Extract the (X, Y) coordinate from the center of the cell holding the provided text.  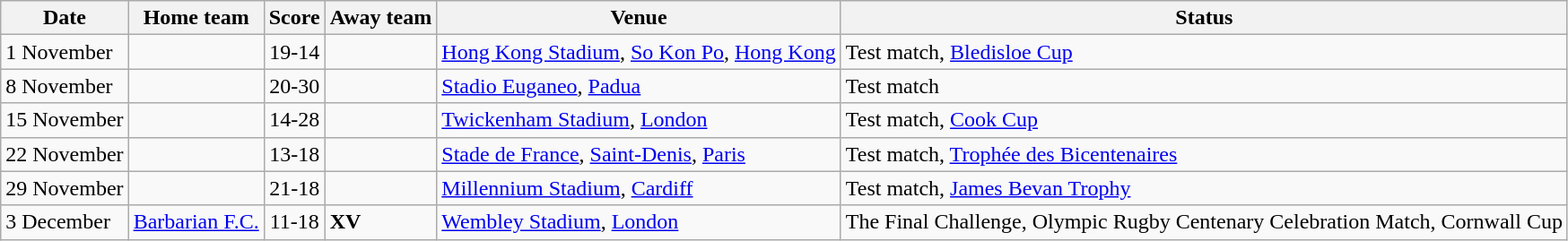
11-18 (294, 222)
19-14 (294, 52)
Test match, Trophée des Bicentenaires (1204, 154)
Home team (196, 18)
8 November (65, 86)
Test match (1204, 86)
Barbarian F.C. (196, 222)
29 November (65, 188)
Hong Kong Stadium, So Kon Po, Hong Kong (639, 52)
Wembley Stadium, London (639, 222)
3 December (65, 222)
XV (380, 222)
20-30 (294, 86)
Test match, James Bevan Trophy (1204, 188)
Millennium Stadium, Cardiff (639, 188)
Date (65, 18)
Status (1204, 18)
Stade de France, Saint-Denis, Paris (639, 154)
13-18 (294, 154)
The Final Challenge, Olympic Rugby Centenary Celebration Match, Cornwall Cup (1204, 222)
22 November (65, 154)
Test match, Bledisloe Cup (1204, 52)
Away team (380, 18)
15 November (65, 120)
Score (294, 18)
1 November (65, 52)
14-28 (294, 120)
Venue (639, 18)
21-18 (294, 188)
Twickenham Stadium, London (639, 120)
Stadio Euganeo, Padua (639, 86)
Test match, Cook Cup (1204, 120)
